Extract the [X, Y] coordinate from the center of the cell holding the provided text.  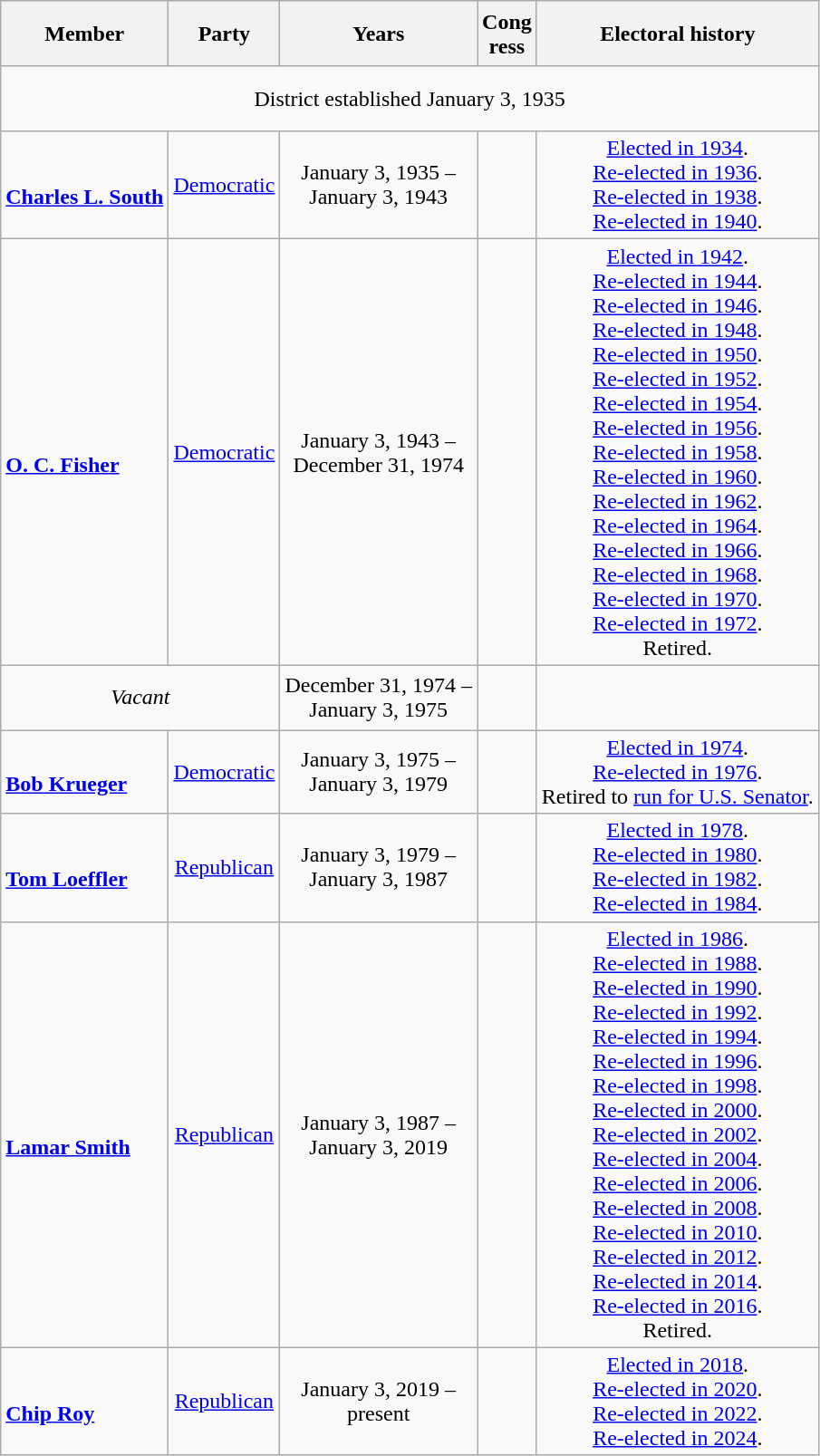
January 3, 1979 –January 3, 1987 [379, 868]
Elected in 2018.Re-elected in 2020.Re-elected in 2022.Re-elected in 2024. [678, 1401]
January 3, 2019 –present [379, 1401]
O. C. Fisher [85, 452]
Elected in 1974.Re-elected in 1976.Retired to run for U.S. Senator. [678, 772]
January 3, 1943 –December 31, 1974 [379, 452]
Vacant [140, 698]
Elected in 1934.Re-elected in 1936.Re-elected in 1938.Re-elected in 1940. [678, 185]
Bob Krueger [85, 772]
January 3, 1975 –January 3, 1979 [379, 772]
Lamar Smith [85, 1134]
Chip Roy [85, 1401]
Charles L. South [85, 185]
January 3, 1987 –January 3, 2019 [379, 1134]
December 31, 1974 –January 3, 1975 [379, 698]
Years [379, 34]
District established January 3, 1935 [410, 99]
Member [85, 34]
Congress [507, 34]
January 3, 1935 –January 3, 1943 [379, 185]
Elected in 1978.Re-elected in 1980.Re-elected in 1982.Re-elected in 1984. [678, 868]
Electoral history [678, 34]
Tom Loeffler [85, 868]
Party [225, 34]
